Locate the cell with the specified text and output its [X, Y] center coordinate. 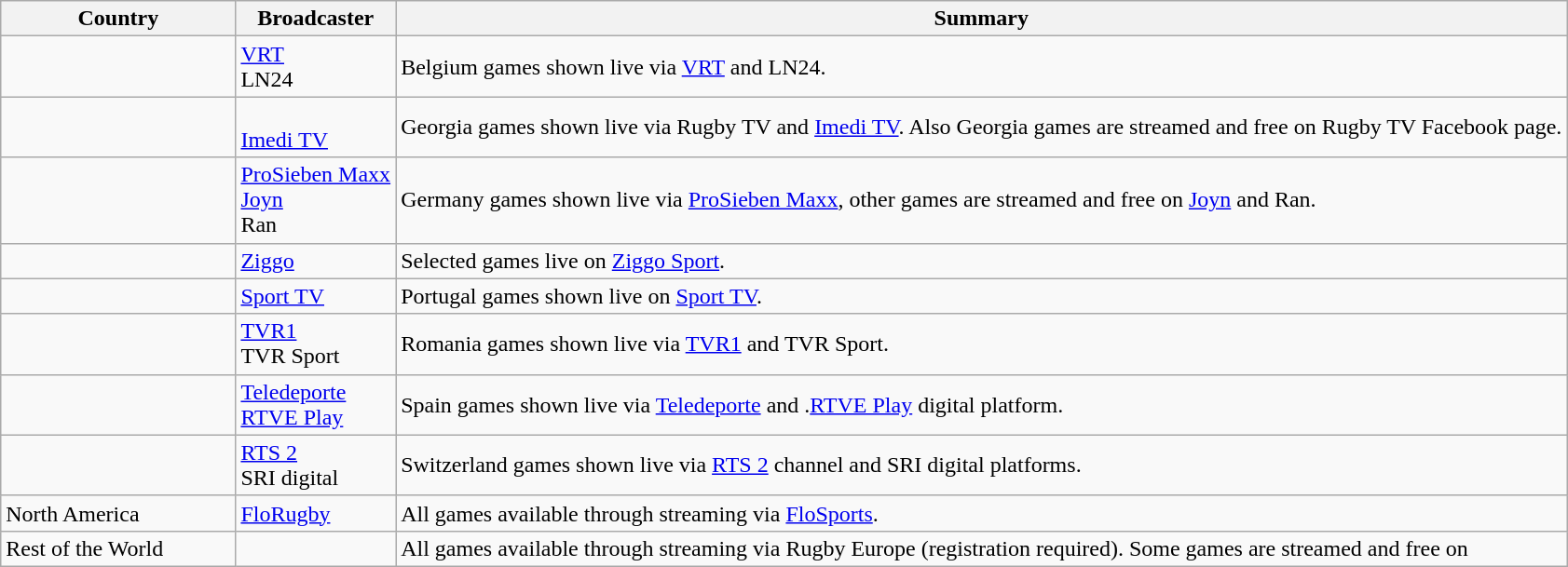
Portugal games shown live on Sport TV. [982, 296]
All games available through streaming via Rugby Europe (registration required). Some games are streamed and free on [982, 548]
RTS 2SRI digital [316, 466]
Georgia games shown live via Rugby TV and Imedi TV. Also Georgia games are streamed and free on Rugby TV Facebook page. [982, 127]
Ziggo [316, 261]
Belgium games shown live via VRT and LN24. [982, 67]
ProSieben MaxxJoynRan [316, 200]
Imedi TV [316, 127]
Germany games shown live via ProSieben Maxx, other games are streamed and free on Joyn and Ran. [982, 200]
Switzerland games shown live via RTS 2 channel and SRI digital platforms. [982, 466]
FloRugby [316, 513]
North America [118, 513]
All games available through streaming via FloSports. [982, 513]
Country [118, 19]
Sport TV [316, 296]
Selected games live on Ziggo Sport. [982, 261]
Spain games shown live via Teledeporte and .RTVE Play digital platform. [982, 404]
Rest of the World [118, 548]
TeledeporteRTVE Play [316, 404]
Romania games shown live via TVR1 and TVR Sport. [982, 344]
VRTLN24 [316, 67]
Broadcaster [316, 19]
TVR1TVR Sport [316, 344]
Summary [982, 19]
